Detect which cell encompasses the target text, then output its [X, Y] center coordinate. 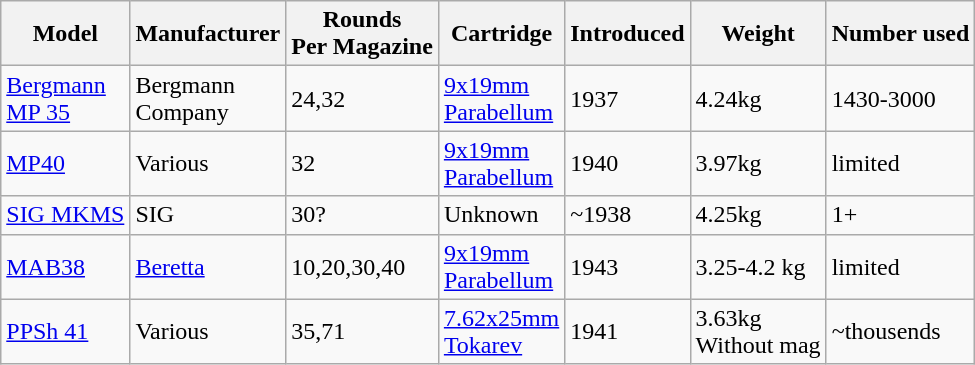
1940 [628, 164]
~thousends [900, 332]
PPSh 41 [66, 332]
32 [362, 164]
BergmannMP 35 [66, 98]
4.24kg [758, 98]
10,20,30,40 [362, 266]
Introduced [628, 34]
3.97kg [758, 164]
1941 [628, 332]
Beretta [208, 266]
1430-3000 [900, 98]
Model [66, 34]
1937 [628, 98]
7.62x25mmTokarev [501, 332]
Weight [758, 34]
1+ [900, 215]
35,71 [362, 332]
24,32 [362, 98]
Unknown [501, 215]
RoundsPer Magazine [362, 34]
BergmannCompany [208, 98]
30? [362, 215]
3.63kgWithout mag [758, 332]
Manufacturer [208, 34]
SIG MKMS [66, 215]
1943 [628, 266]
3.25-4.2 kg [758, 266]
Cartridge [501, 34]
MP40 [66, 164]
Number used [900, 34]
~1938 [628, 215]
SIG [208, 215]
MAB38 [66, 266]
4.25kg [758, 215]
